Return the (X, Y) coordinate for the center point of the cell that contains the specified text.  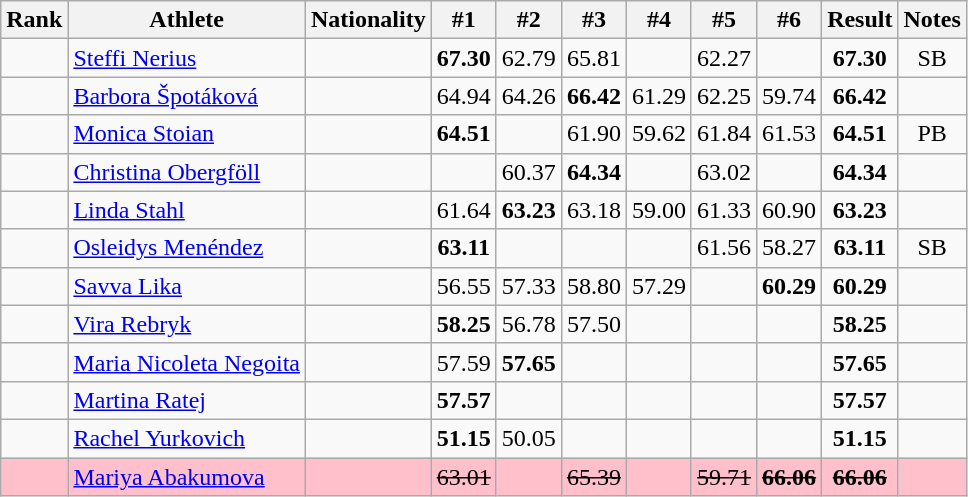
Result (860, 20)
59.62 (658, 134)
63.02 (724, 172)
#5 (724, 20)
Monica Stoian (187, 134)
Barbora Špotáková (187, 96)
61.29 (658, 96)
65.39 (594, 477)
61.64 (464, 210)
Rank (34, 20)
Linda Stahl (187, 210)
Christina Obergföll (187, 172)
62.25 (724, 96)
Maria Nicoleta Negoita (187, 362)
59.71 (724, 477)
58.80 (594, 286)
61.56 (724, 248)
65.81 (594, 58)
57.29 (658, 286)
59.00 (658, 210)
#3 (594, 20)
61.33 (724, 210)
Steffi Nerius (187, 58)
63.01 (464, 477)
Martina Ratej (187, 400)
61.53 (790, 134)
PB (932, 134)
Nationality (368, 20)
61.84 (724, 134)
57.59 (464, 362)
64.26 (528, 96)
61.90 (594, 134)
#6 (790, 20)
#1 (464, 20)
62.27 (724, 58)
60.90 (790, 210)
Savva Lika (187, 286)
#4 (658, 20)
Mariya Abakumova (187, 477)
62.79 (528, 58)
64.94 (464, 96)
Athlete (187, 20)
60.37 (528, 172)
Osleidys Menéndez (187, 248)
Notes (932, 20)
58.27 (790, 248)
57.33 (528, 286)
63.18 (594, 210)
Vira Rebryk (187, 324)
Rachel Yurkovich (187, 438)
57.50 (594, 324)
50.05 (528, 438)
59.74 (790, 96)
#2 (528, 20)
56.55 (464, 286)
56.78 (528, 324)
